Extract the (x, y) coordinate from the center of the cell holding the provided text.  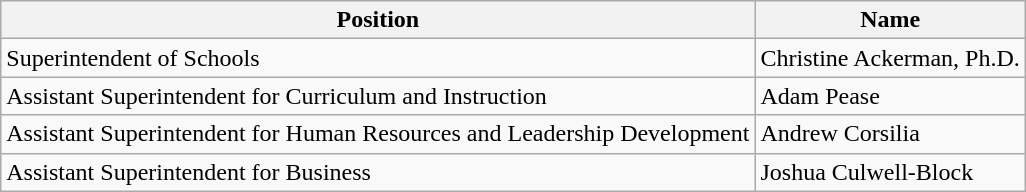
Superintendent of Schools (378, 58)
Assistant Superintendent for Business (378, 172)
Adam Pease (890, 96)
Assistant Superintendent for Curriculum and Instruction (378, 96)
Joshua Culwell-Block (890, 172)
Assistant Superintendent for Human Resources and Leadership Development (378, 134)
Position (378, 20)
Andrew Corsilia (890, 134)
Christine Ackerman, Ph.D. (890, 58)
Name (890, 20)
